Scan for the cell matching the given text and deliver its [X, Y] coordinate at center. 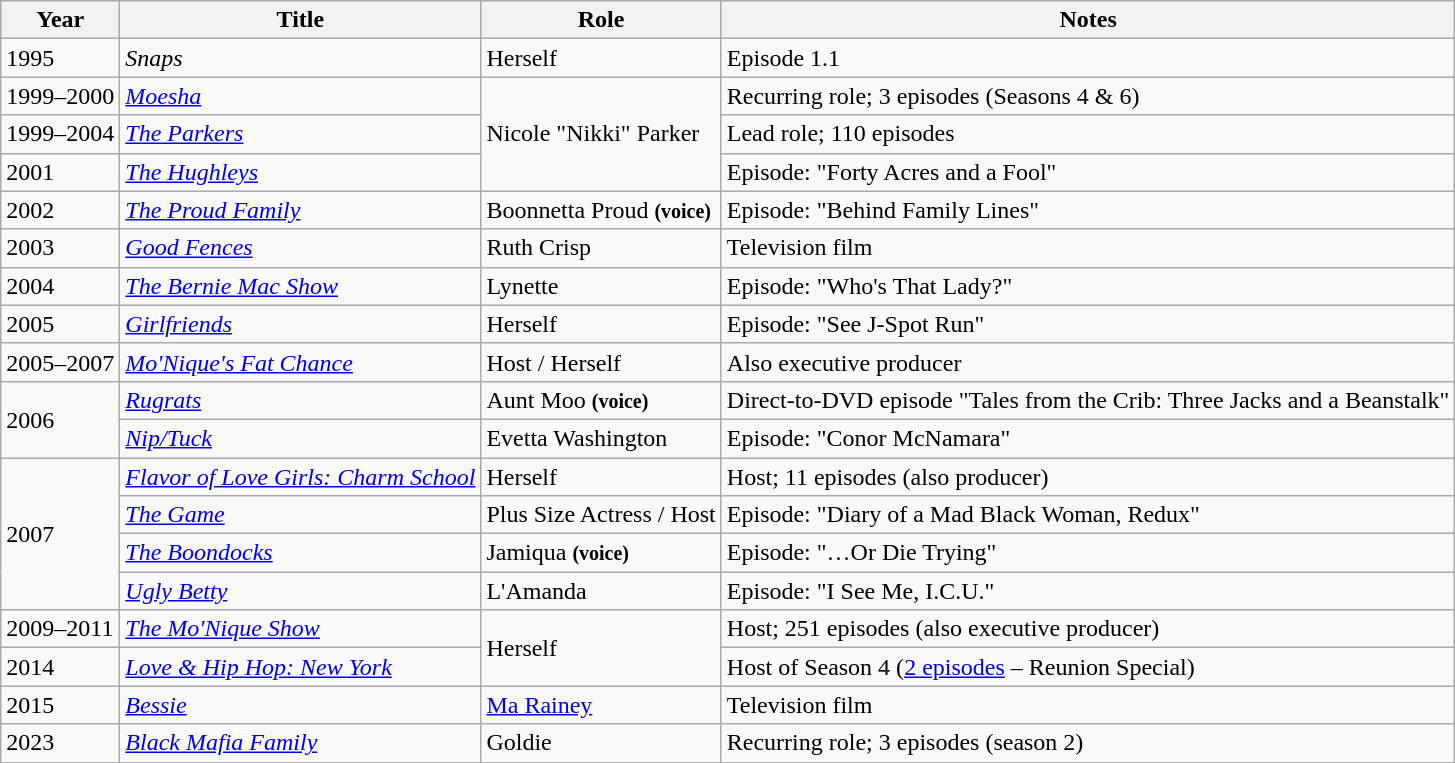
Mo'Nique's Fat Chance [300, 362]
Aunt Moo (voice) [601, 400]
Episode: "Who's That Lady?" [1088, 286]
Bessie [300, 705]
Ruth Crisp [601, 248]
Black Mafia Family [300, 743]
The Bernie Mac Show [300, 286]
The Hughleys [300, 172]
Plus Size Actress / Host [601, 515]
L'Amanda [601, 591]
Host; 251 episodes (also executive producer) [1088, 629]
2005–2007 [60, 362]
Girlfriends [300, 324]
1995 [60, 58]
Recurring role; 3 episodes (Seasons 4 & 6) [1088, 96]
2001 [60, 172]
Episode: "I See Me, I.C.U." [1088, 591]
2023 [60, 743]
2007 [60, 534]
2005 [60, 324]
Good Fences [300, 248]
Notes [1088, 20]
1999–2004 [60, 134]
Episode: "Behind Family Lines" [1088, 210]
2009–2011 [60, 629]
Host; 11 episodes (also producer) [1088, 477]
Episode: "…Or Die Trying" [1088, 553]
Boonnetta Proud (voice) [601, 210]
The Parkers [300, 134]
Recurring role; 3 episodes (season 2) [1088, 743]
The Mo'Nique Show [300, 629]
1999–2000 [60, 96]
Love & Hip Hop: New York [300, 667]
Flavor of Love Girls: Charm School [300, 477]
2002 [60, 210]
2003 [60, 248]
Also executive producer [1088, 362]
Nicole "Nikki" Parker [601, 134]
Goldie [601, 743]
Host of Season 4 (2 episodes – Reunion Special) [1088, 667]
Episode: "See J-Spot Run" [1088, 324]
Direct-to-DVD episode "Tales from the Crib: Three Jacks and a Beanstalk" [1088, 400]
Lead role; 110 episodes [1088, 134]
Episode 1.1 [1088, 58]
Nip/Tuck [300, 438]
Moesha [300, 96]
2015 [60, 705]
Host / Herself [601, 362]
The Boondocks [300, 553]
2014 [60, 667]
Lynette [601, 286]
The Game [300, 515]
Episode: "Diary of a Mad Black Woman, Redux" [1088, 515]
Title [300, 20]
Snaps [300, 58]
Ma Rainey [601, 705]
2006 [60, 419]
Ugly Betty [300, 591]
2004 [60, 286]
The Proud Family [300, 210]
Evetta Washington [601, 438]
Episode: "Conor McNamara" [1088, 438]
Episode: "Forty Acres and a Fool" [1088, 172]
Year [60, 20]
Rugrats [300, 400]
Jamiqua (voice) [601, 553]
Role [601, 20]
